Identify which cell holds the provided text, then report its [x, y] central coordinate. 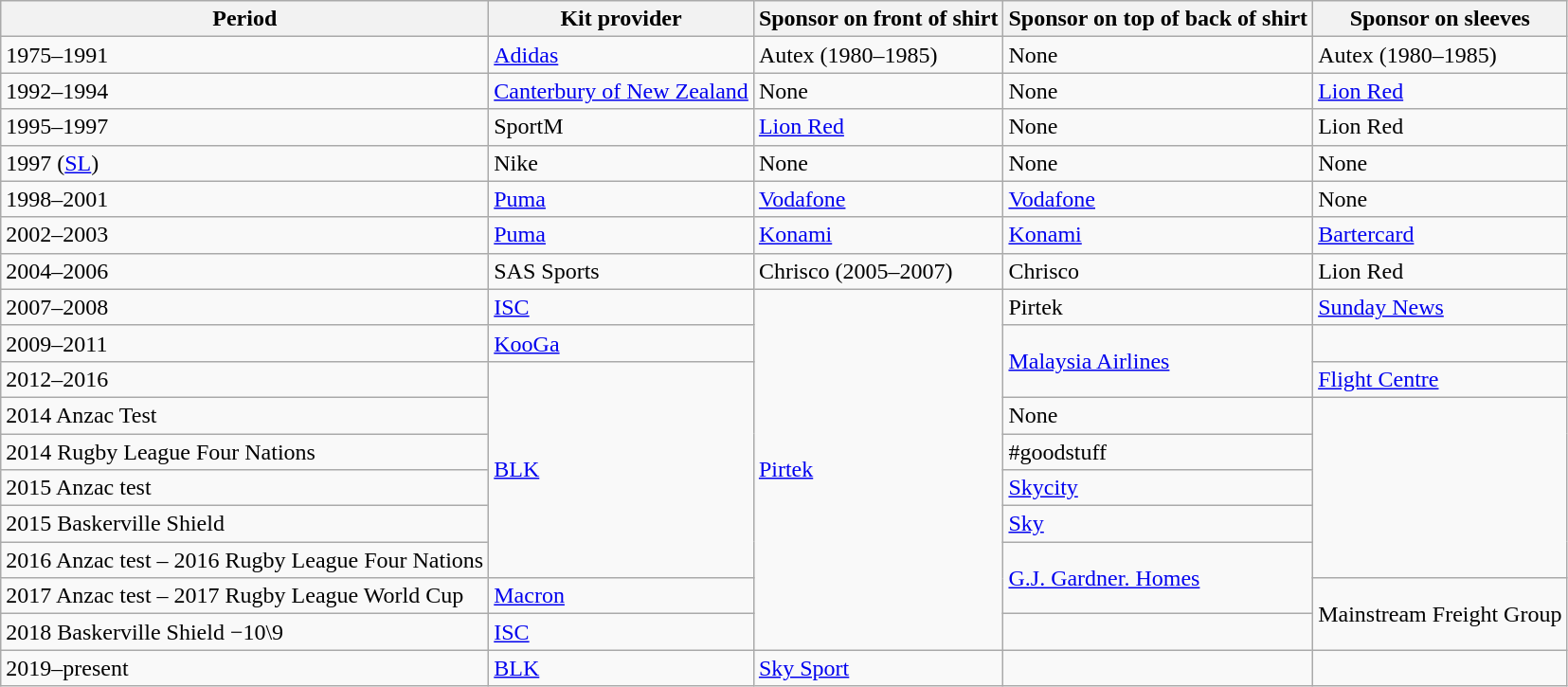
1995–1997 [244, 127]
2004–2006 [244, 271]
2007–2008 [244, 307]
G.J. Gardner. Homes [1158, 578]
SportM [622, 127]
Sponsor on top of back of shirt [1158, 19]
Sky Sport [878, 668]
Adidas [622, 55]
Sky [1158, 524]
2018 Baskerville Shield −10\9 [244, 632]
1998–2001 [244, 199]
Skycity [1158, 488]
Chrisco (2005–2007) [878, 271]
KooGa [622, 343]
Chrisco [1158, 271]
2015 Baskerville Shield [244, 524]
2014 Anzac Test [244, 415]
Period [244, 19]
1997 (SL) [244, 163]
Sunday News [1440, 307]
Kit provider [622, 19]
2009–2011 [244, 343]
Macron [622, 596]
2015 Anzac test [244, 488]
#goodstuff [1158, 452]
2019–present [244, 668]
2014 Rugby League Four Nations [244, 452]
2017 Anzac test – 2017 Rugby League World Cup [244, 596]
2002–2003 [244, 235]
Sponsor on sleeves [1440, 19]
1992–1994 [244, 91]
Flight Centre [1440, 379]
2012–2016 [244, 379]
Mainstream Freight Group [1440, 614]
2016 Anzac test – 2016 Rugby League Four Nations [244, 560]
Sponsor on front of shirt [878, 19]
SAS Sports [622, 271]
1975–1991 [244, 55]
Malaysia Airlines [1158, 361]
Canterbury of New Zealand [622, 91]
Nike [622, 163]
Bartercard [1440, 235]
